Identify which cell holds the provided text, then report its [x, y] central coordinate. 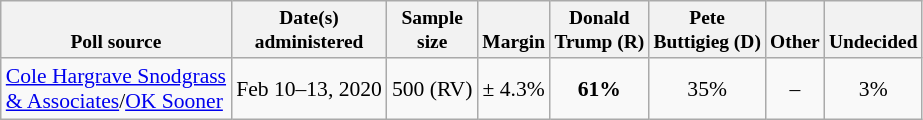
DonaldTrump (R) [600, 30]
± 4.3% [513, 88]
Poll source [116, 30]
61% [600, 88]
Other [794, 30]
– [794, 88]
35% [708, 88]
Margin [513, 30]
Feb 10–13, 2020 [309, 88]
Samplesize [432, 30]
3% [873, 88]
Date(s)administered [309, 30]
PeteButtigieg (D) [708, 30]
Cole Hargrave Snodgrass& Associates/OK Sooner [116, 88]
500 (RV) [432, 88]
Undecided [873, 30]
